Detect which cell encompasses the target text, then output its [x, y] center coordinate. 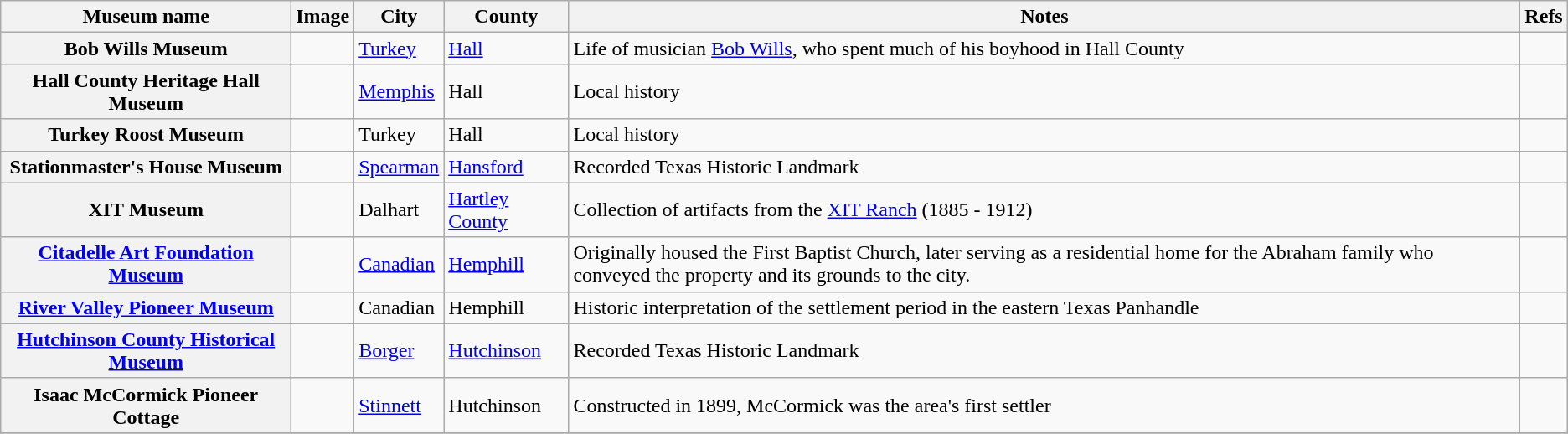
Museum name [146, 17]
Hutchinson County Historical Museum [146, 350]
Stationmaster's House Museum [146, 167]
Stinnett [399, 406]
Hall County Heritage Hall Museum [146, 92]
Citadelle Art Foundation Museum [146, 265]
City [399, 17]
Bob Wills Museum [146, 49]
Turkey Roost Museum [146, 135]
Hansford [506, 167]
XIT Museum [146, 209]
River Valley Pioneer Museum [146, 307]
Refs [1544, 17]
Life of musician Bob Wills, who spent much of his boyhood in Hall County [1044, 49]
Image [323, 17]
Historic interpretation of the settlement period in the eastern Texas Panhandle [1044, 307]
Constructed in 1899, McCormick was the area's first settler [1044, 406]
Isaac McCormick Pioneer Cottage [146, 406]
Notes [1044, 17]
County [506, 17]
Dalhart [399, 209]
Spearman [399, 167]
Borger [399, 350]
Collection of artifacts from the XIT Ranch (1885 - 1912) [1044, 209]
Hartley County [506, 209]
Memphis [399, 92]
